Return (x, y) of the center of cell containing provided text 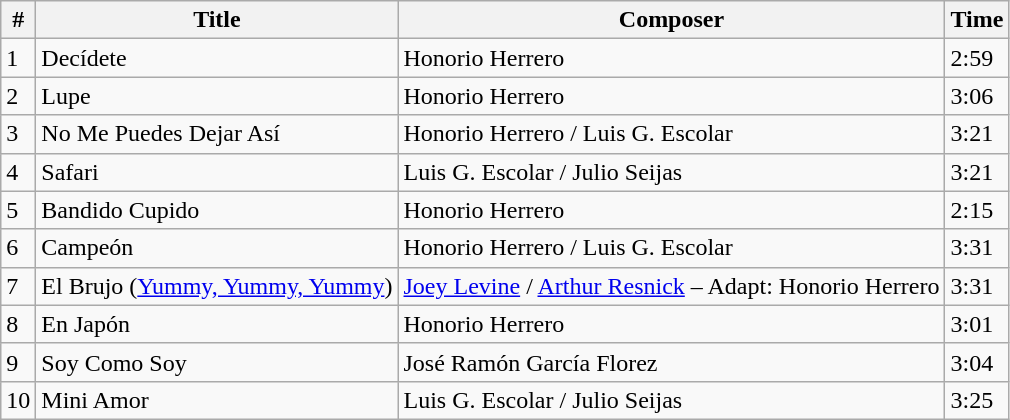
Bandido Cupido (217, 210)
3:25 (977, 400)
Decídete (217, 58)
3:01 (977, 324)
2:15 (977, 210)
3:04 (977, 362)
José Ramón García Florez (672, 362)
8 (18, 324)
3 (18, 134)
Time (977, 20)
Campeón (217, 248)
1 (18, 58)
# (18, 20)
Safari (217, 172)
Title (217, 20)
3:06 (977, 96)
4 (18, 172)
2:59 (977, 58)
Lupe (217, 96)
5 (18, 210)
Composer (672, 20)
2 (18, 96)
En Japón (217, 324)
7 (18, 286)
9 (18, 362)
Joey Levine / Arthur Resnick – Adapt: Honorio Herrero (672, 286)
6 (18, 248)
No Me Puedes Dejar Así (217, 134)
Mini Amor (217, 400)
10 (18, 400)
El Brujo (Yummy, Yummy, Yummy) (217, 286)
Soy Como Soy (217, 362)
